Extract the [X, Y] coordinate from the center of the cell holding the provided text.  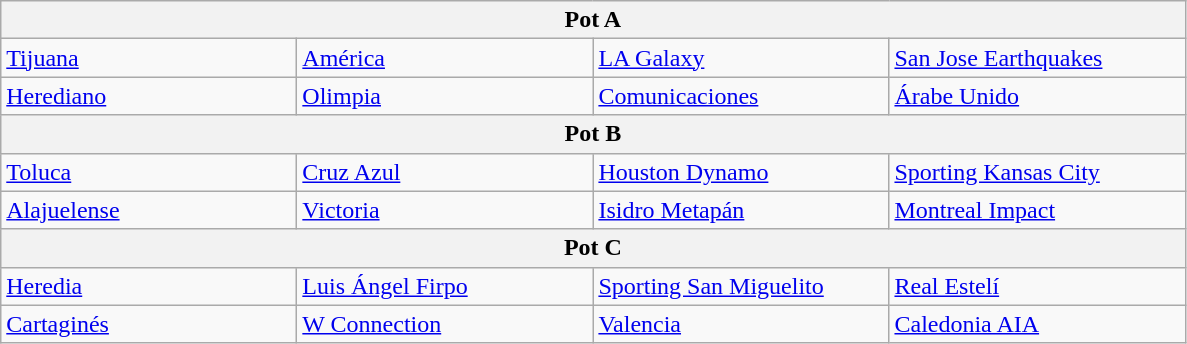
Pot A [593, 20]
Cartaginés [149, 324]
Olimpia [445, 96]
Árabe Unido [1037, 96]
Comunicaciones [741, 96]
LA Galaxy [741, 58]
Caledonia AIA [1037, 324]
Luis Ángel Firpo [445, 286]
Sporting Kansas City [1037, 172]
Montreal Impact [1037, 210]
Valencia [741, 324]
Tijuana [149, 58]
Victoria [445, 210]
W Connection [445, 324]
Cruz Azul [445, 172]
Real Estelí [1037, 286]
Pot C [593, 248]
Sporting San Miguelito [741, 286]
Heredia [149, 286]
Houston Dynamo [741, 172]
Isidro Metapán [741, 210]
Toluca [149, 172]
Herediano [149, 96]
San Jose Earthquakes [1037, 58]
América [445, 58]
Alajuelense [149, 210]
Pot B [593, 134]
